For the text-containing cell, return its midpoint in [X, Y] coordinate format. 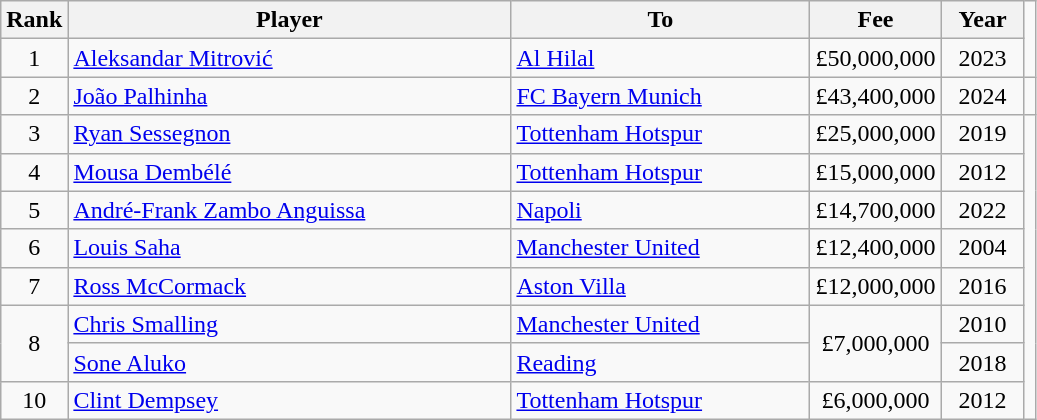
Napoli [660, 210]
Rank [34, 20]
10 [34, 400]
FC Bayern Munich [660, 96]
2 [34, 96]
Fee [876, 20]
Chris Smalling [290, 324]
£12,400,000 [876, 248]
£50,000,000 [876, 58]
Aston Villa [660, 286]
Ross McCormack [290, 286]
André-Frank Zambo Anguissa [290, 210]
2019 [982, 134]
Sone Aluko [290, 362]
6 [34, 248]
Year [982, 20]
2024 [982, 96]
2022 [982, 210]
Louis Saha [290, 248]
4 [34, 172]
2023 [982, 58]
8 [34, 343]
1 [34, 58]
João Palhinha [290, 96]
£43,400,000 [876, 96]
£25,000,000 [876, 134]
3 [34, 134]
£14,700,000 [876, 210]
£6,000,000 [876, 400]
2004 [982, 248]
Ryan Sessegnon [290, 134]
2016 [982, 286]
Clint Dempsey [290, 400]
£12,000,000 [876, 286]
7 [34, 286]
Aleksandar Mitrović [290, 58]
2010 [982, 324]
Al Hilal [660, 58]
Player [290, 20]
5 [34, 210]
2018 [982, 362]
£15,000,000 [876, 172]
£7,000,000 [876, 343]
Reading [660, 362]
To [660, 20]
Mousa Dembélé [290, 172]
